Extract the [x, y] coordinate from the center of the cell holding the provided text.  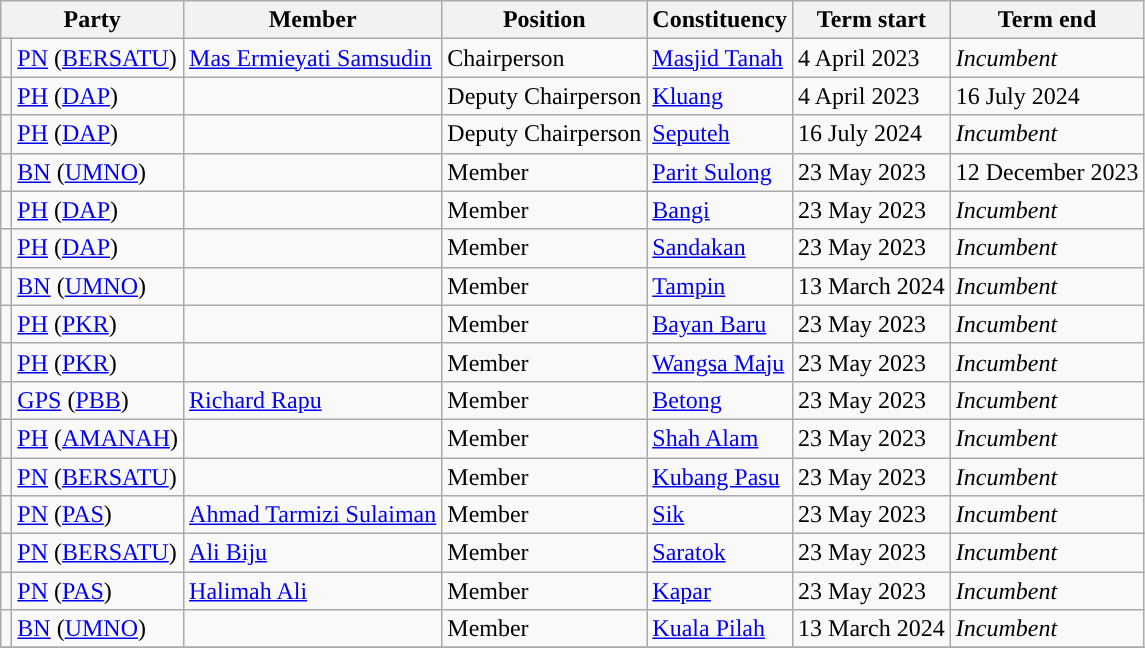
Party [92, 20]
12 December 2023 [1047, 172]
Kuala Pilah [720, 629]
Sik [720, 515]
Kluang [720, 96]
Richard Rapu [313, 400]
Kubang Pasu [720, 477]
Ahmad Tarmizi Sulaiman [313, 515]
Saratok [720, 553]
Chairperson [544, 58]
Position [544, 20]
Kapar [720, 591]
Halimah Ali [313, 591]
Parit Sulong [720, 172]
Sandakan [720, 248]
Bayan Baru [720, 324]
Tampin [720, 286]
Bangi [720, 210]
Masjid Tanah [720, 58]
PH (AMANAH) [98, 438]
Betong [720, 400]
Constituency [720, 20]
Wangsa Maju [720, 362]
Seputeh [720, 134]
Term start [872, 20]
Ali Biju [313, 553]
GPS (PBB) [98, 400]
Shah Alam [720, 438]
Term end [1047, 20]
Mas Ermieyati Samsudin [313, 58]
